From the cell containing the given text, extract its center point as [x, y] coordinate. 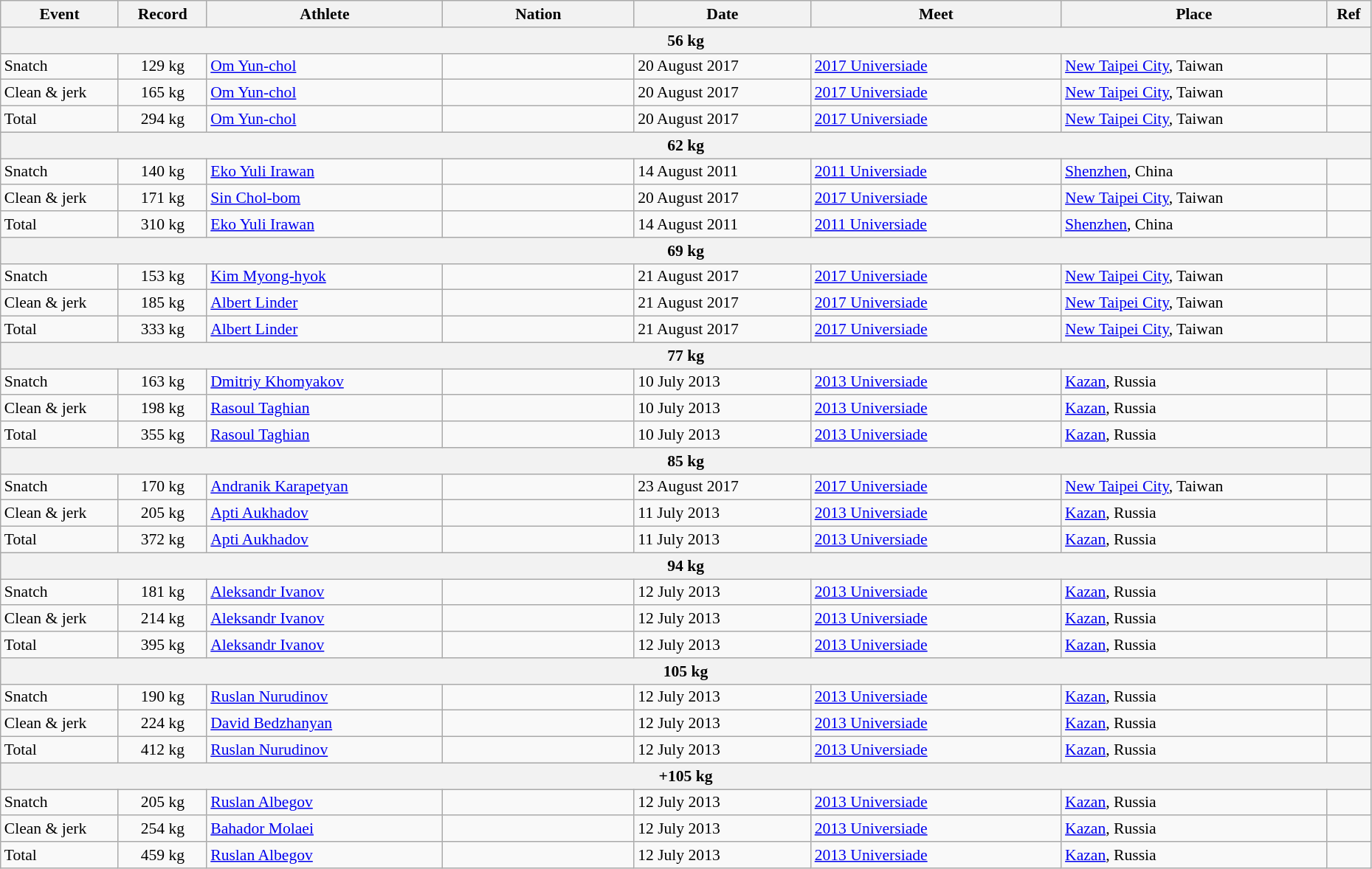
56 kg [686, 41]
85 kg [686, 461]
Event [60, 14]
Nation [539, 14]
163 kg [162, 382]
190 kg [162, 697]
140 kg [162, 172]
Place [1194, 14]
412 kg [162, 750]
Record [162, 14]
254 kg [162, 829]
355 kg [162, 434]
214 kg [162, 619]
David Bedzhanyan [325, 724]
77 kg [686, 356]
Kim Myong-hyok [325, 277]
198 kg [162, 409]
Bahador Molaei [325, 829]
Athlete [325, 14]
+105 kg [686, 776]
69 kg [686, 251]
Sin Chol-bom [325, 198]
171 kg [162, 198]
23 August 2017 [723, 487]
Meet [936, 14]
Dmitriy Khomyakov [325, 382]
94 kg [686, 566]
372 kg [162, 540]
181 kg [162, 592]
459 kg [162, 855]
170 kg [162, 487]
Date [723, 14]
Andranik Karapetyan [325, 487]
Ref [1348, 14]
105 kg [686, 671]
310 kg [162, 224]
395 kg [162, 645]
129 kg [162, 66]
294 kg [162, 120]
224 kg [162, 724]
165 kg [162, 93]
333 kg [162, 330]
62 kg [686, 145]
153 kg [162, 277]
185 kg [162, 303]
